Output the [x, y] coordinate of the center of the cell containing the given text.  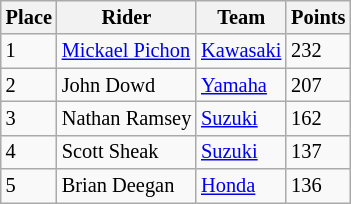
Mickael Pichon [126, 51]
162 [318, 118]
Honda [241, 186]
2 [29, 85]
Kawasaki [241, 51]
Place [29, 17]
Brian Deegan [126, 186]
Rider [126, 17]
Yamaha [241, 85]
Points [318, 17]
Team [241, 17]
232 [318, 51]
4 [29, 152]
3 [29, 118]
137 [318, 152]
5 [29, 186]
Scott Sheak [126, 152]
John Dowd [126, 85]
136 [318, 186]
207 [318, 85]
1 [29, 51]
Nathan Ramsey [126, 118]
